Identify which cell holds the provided text, then report its (X, Y) central coordinate. 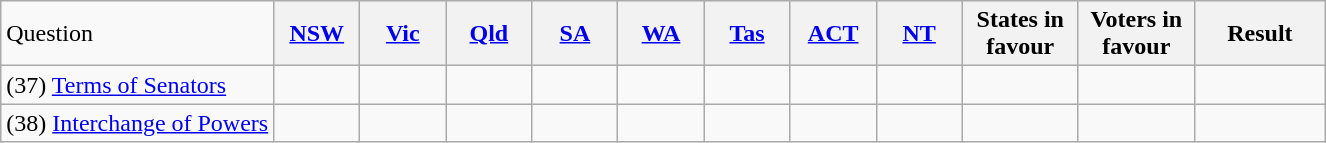
NSW (317, 34)
Voters in favour (1136, 34)
NT (919, 34)
Question (138, 34)
ACT (833, 34)
(37) Terms of Senators (138, 85)
SA (575, 34)
Vic (403, 34)
States in favour (1020, 34)
Tas (747, 34)
Result (1260, 34)
WA (661, 34)
Qld (489, 34)
(38) Interchange of Powers (138, 123)
